Capture the cell that displays the provided text and extract its (x, y) central coordinate. 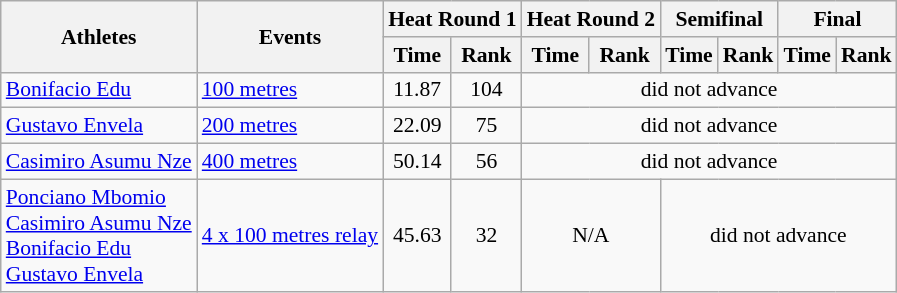
Heat Round 2 (591, 19)
22.09 (417, 126)
Ponciano MbomioCasimiro Asumu NzeBonifacio EduGustavo Envela (99, 235)
Events (290, 36)
32 (486, 235)
100 metres (290, 90)
Final (837, 19)
Semifinal (719, 19)
56 (486, 162)
Bonifacio Edu (99, 90)
11.87 (417, 90)
200 metres (290, 126)
4 x 100 metres relay (290, 235)
Casimiro Asumu Nze (99, 162)
104 (486, 90)
45.63 (417, 235)
Heat Round 1 (452, 19)
400 metres (290, 162)
50.14 (417, 162)
Gustavo Envela (99, 126)
N/A (591, 235)
75 (486, 126)
Athletes (99, 36)
